Identify which cell holds the provided text, then report its [x, y] central coordinate. 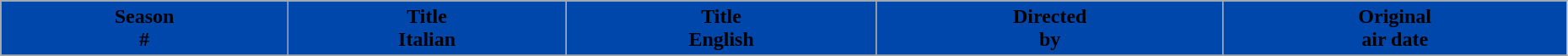
Season # [145, 29]
Original air date [1395, 29]
Directed by [1049, 29]
Title Italian [427, 29]
Title English [722, 29]
